Identify which cell holds the provided text, then report its (x, y) central coordinate. 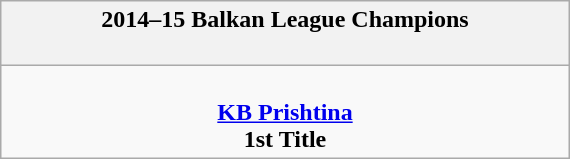
KB Prishtina1st Title (284, 112)
2014–15 Balkan League Champions (284, 34)
